Detect which cell encompasses the target text, then output its [X, Y] center coordinate. 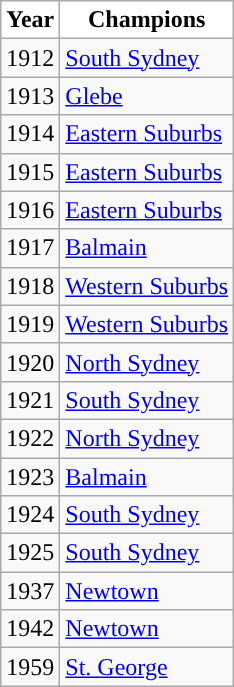
1914 [30, 134]
1915 [30, 172]
1918 [30, 286]
Glebe [147, 96]
1917 [30, 248]
1921 [30, 400]
St. George [147, 667]
Champions [147, 20]
1959 [30, 667]
1925 [30, 553]
1924 [30, 515]
1919 [30, 324]
1920 [30, 362]
1912 [30, 58]
1922 [30, 438]
1923 [30, 477]
1916 [30, 210]
Year [30, 20]
1942 [30, 629]
1937 [30, 591]
1913 [30, 96]
